From the cell containing the given text, extract its center point as (x, y) coordinate. 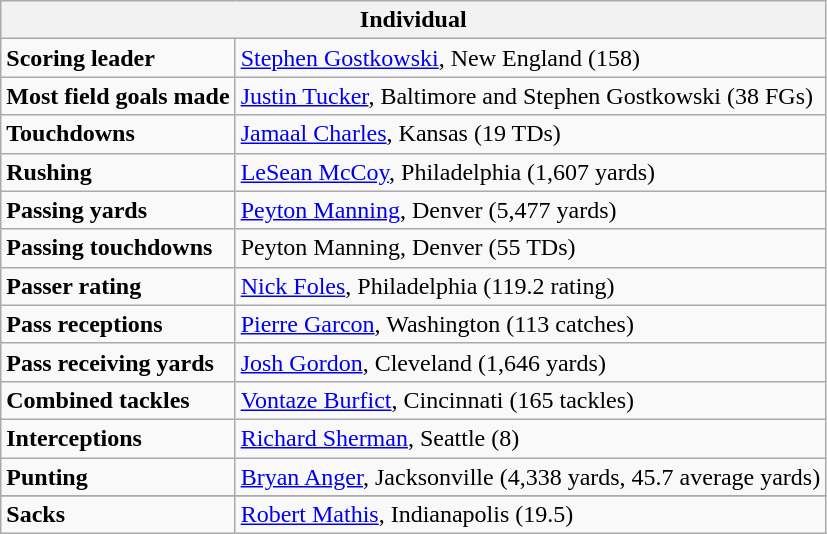
Touchdowns (118, 134)
Pass receiving yards (118, 362)
Passer rating (118, 286)
Vontaze Burfict, Cincinnati (165 tackles) (530, 400)
Jamaal Charles, Kansas (19 TDs) (530, 134)
Individual (414, 20)
Bryan Anger, Jacksonville (4,338 yards, 45.7 average yards) (530, 477)
Robert Mathis, Indianapolis (19.5) (530, 515)
Rushing (118, 172)
Justin Tucker, Baltimore and Stephen Gostkowski (38 FGs) (530, 96)
Sacks (118, 515)
Scoring leader (118, 58)
Stephen Gostkowski, New England (158) (530, 58)
Peyton Manning, Denver (55 TDs) (530, 248)
Nick Foles, Philadelphia (119.2 rating) (530, 286)
Pass receptions (118, 324)
Interceptions (118, 438)
Combined tackles (118, 400)
Pierre Garcon, Washington (113 catches) (530, 324)
Richard Sherman, Seattle (8) (530, 438)
Peyton Manning, Denver (5,477 yards) (530, 210)
Passing yards (118, 210)
Passing touchdowns (118, 248)
LeSean McCoy, Philadelphia (1,607 yards) (530, 172)
Most field goals made (118, 96)
Punting (118, 477)
Josh Gordon, Cleveland (1,646 yards) (530, 362)
